Identify which cell holds the provided text, then report its (X, Y) central coordinate. 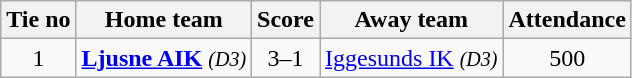
Ljusne AIK (D3) (164, 58)
3–1 (286, 58)
Tie no (38, 20)
Attendance (567, 20)
Home team (164, 20)
Iggesunds IK (D3) (412, 58)
Score (286, 20)
Away team (412, 20)
500 (567, 58)
1 (38, 58)
